Locate the cell with the specified text and output its (X, Y) center coordinate. 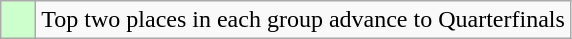
Top two places in each group advance to Quarterfinals (304, 20)
